Return the (X, Y) coordinate for the center point of the cell that contains the specified text.  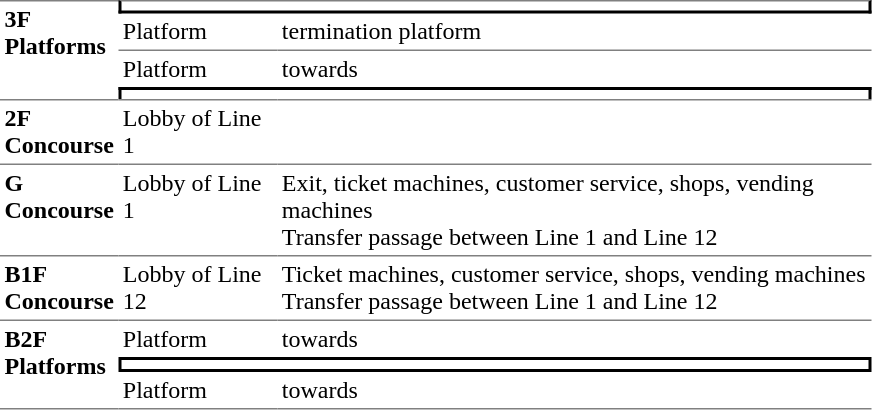
Exit, ticket machines, customer service, shops, vending machinesTransfer passage between Line 1 and Line 12 (574, 211)
Ticket machines, customer service, shops, vending machinesTransfer passage between Line 1 and Line 12 (574, 288)
2FConcourse (59, 132)
B1FConcourse (59, 288)
GConcourse (59, 211)
termination platform (574, 33)
B2F Platforms (59, 365)
3F Platforms (59, 50)
Lobby of Line 12 (198, 288)
